Determine the (x, y) coordinate at the center of the cell enclosing the given text.  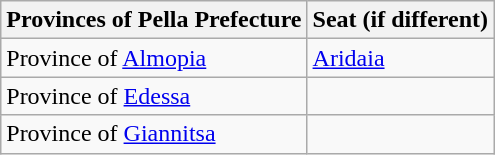
Province of Giannitsa (154, 134)
Province of Edessa (154, 96)
Aridaia (400, 58)
Provinces of Pella Prefecture (154, 20)
Seat (if different) (400, 20)
Province of Almopia (154, 58)
